Extract the (X, Y) coordinate from the center of the cell holding the provided text.  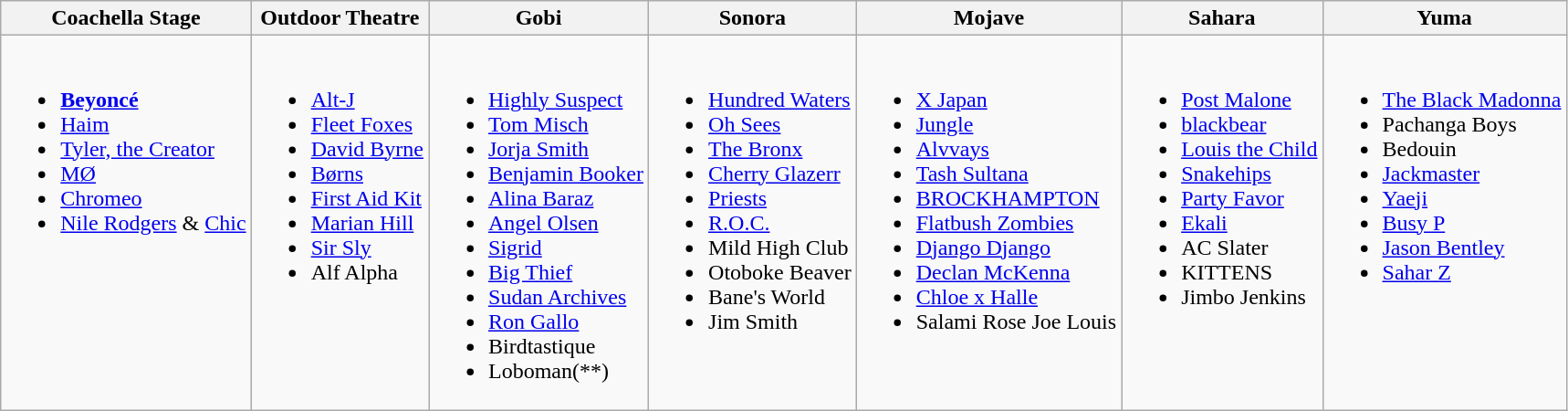
X JapanJungleAlvvaysTash SultanaBROCKHAMPTONFlatbush ZombiesDjango DjangoDeclan McKennaChloe x HalleSalami Rose Joe Louis (988, 223)
Mojave (988, 18)
Outdoor Theatre (340, 18)
Hundred WatersOh SeesThe BronxCherry GlazerrPriestsR.O.C.Mild High ClubOtoboke BeaverBane's WorldJim Smith (753, 223)
Sahara (1222, 18)
The Black MadonnaPachanga BoysBedouinJackmasterYaejiBusy PJason BentleySahar Z (1444, 223)
Alt-JFleet FoxesDavid ByrneBørnsFirst Aid KitMarian HillSir SlyAlf Alpha (340, 223)
Coachella Stage (126, 18)
Gobi (538, 18)
Highly SuspectTom MischJorja SmithBenjamin BookerAlina BarazAngel OlsenSigridBig ThiefSudan ArchivesRon GalloBirdtastiqueLoboman(**) (538, 223)
BeyoncéHaimTyler, the CreatorMØChromeoNile Rodgers & Chic (126, 223)
Post MaloneblackbearLouis the ChildSnakehipsParty FavorEkaliAC SlaterKITTENSJimbo Jenkins (1222, 223)
Sonora (753, 18)
Yuma (1444, 18)
